Provide the [x, y] coordinate of the cell's center where the given text is located.  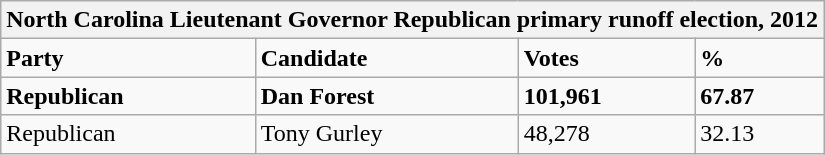
Tony Gurley [386, 134]
% [760, 58]
Dan Forest [386, 96]
Votes [606, 58]
32.13 [760, 134]
Candidate [386, 58]
Party [128, 58]
North Carolina Lieutenant Governor Republican primary runoff election, 2012 [412, 20]
67.87 [760, 96]
101,961 [606, 96]
48,278 [606, 134]
